Output the [x, y] coordinate of the center of the cell containing the given text.  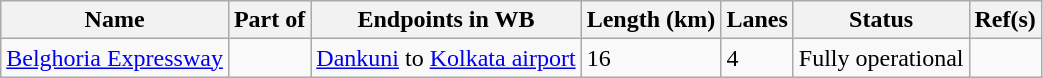
Name [115, 20]
16 [651, 58]
Ref(s) [1005, 20]
Length (km) [651, 20]
Part of [269, 20]
Fully operational [881, 58]
Endpoints in WB [446, 20]
Dankuni to Kolkata airport [446, 58]
Lanes [757, 20]
Belghoria Expressway [115, 58]
Status [881, 20]
4 [757, 58]
